For the text-containing cell, return its midpoint in (x, y) coordinate format. 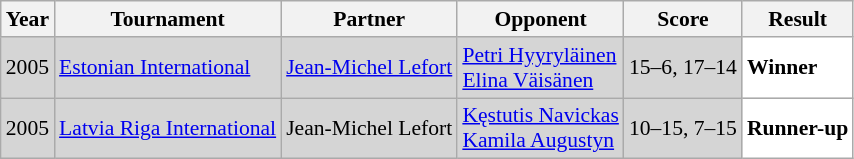
Opponent (540, 19)
15–6, 17–14 (683, 68)
Petri Hyyryläinen Elina Väisänen (540, 68)
Score (683, 19)
Result (798, 19)
Partner (369, 19)
Runner-up (798, 128)
Kęstutis Navickas Kamila Augustyn (540, 128)
Year (28, 19)
10–15, 7–15 (683, 128)
Latvia Riga International (168, 128)
Estonian International (168, 68)
Tournament (168, 19)
Winner (798, 68)
